Determine the [x, y] coordinate at the center of the cell enclosing the given text.  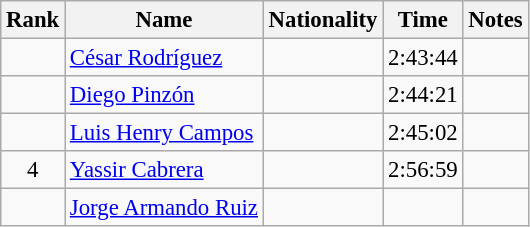
Notes [496, 20]
2:43:44 [423, 58]
Jorge Armando Ruiz [164, 208]
Name [164, 20]
2:56:59 [423, 170]
César Rodríguez [164, 58]
Time [423, 20]
Luis Henry Campos [164, 133]
Diego Pinzón [164, 95]
Rank [33, 20]
2:44:21 [423, 95]
4 [33, 170]
Yassir Cabrera [164, 170]
Nationality [322, 20]
2:45:02 [423, 133]
